Pinpoint the cell where the given text exists, returning its (X, Y) midpoint coordinate. 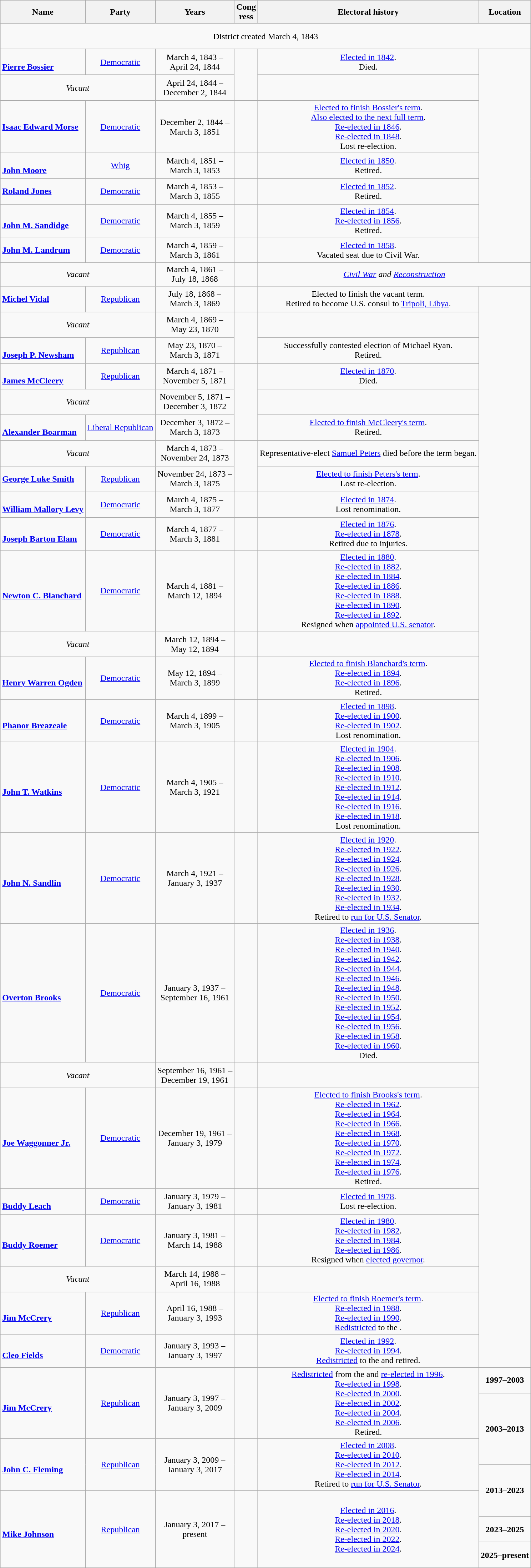
May 12, 1894 –March 3, 1899 (195, 678)
January 3, 2017 –present (195, 1529)
March 4, 1905 –March 3, 1921 (195, 787)
District created March 4, 1843 (265, 36)
Elected in 1876.Re-elected in 1878.Retired due to injuries. (368, 534)
Elected in 1842.Died. (368, 62)
2025–present (505, 1555)
March 4, 1877 –March 3, 1881 (195, 534)
Successfully contested election of Michael Ryan.Retired. (368, 350)
March 4, 1899 –March 3, 1905 (195, 720)
Elected in 1870.Died. (368, 376)
Joseph P. Newsham (43, 350)
Overton Brooks (43, 992)
Elected to finish Peters's term.Lost re-election. (368, 479)
Elected in 1978.Lost re-election. (368, 1201)
December 3, 1872 –March 3, 1873 (195, 427)
Isaac Edward Morse (43, 127)
Elected in 2008.Re-elected in 2010.Re-elected in 2012.Re-elected in 2014.Retired to run for U.S. Senator. (368, 1465)
Elected in 1898.Re-elected in 1900.Re-elected in 1902.Lost renomination. (368, 720)
Cleo Fields (43, 1351)
Congress (246, 12)
March 4, 1851 –March 3, 1853 (195, 166)
Liberal Republican (120, 427)
March 12, 1894 –May 12, 1894 (195, 644)
2013–2023 (505, 1491)
Civil War and Reconstruction (394, 274)
John Moore (43, 166)
January 3, 1981 –March 14, 1988 (195, 1240)
January 3, 1937 –September 16, 1961 (195, 992)
Elected in 1850.Retired. (368, 166)
Elected in 1992.Re-elected in 1994.Redistricted to the and retired. (368, 1351)
Michel Vidal (43, 299)
Joseph Barton Elam (43, 534)
James McCleery (43, 376)
March 4, 1843 –April 24, 1844 (195, 62)
Elected in 1858.Vacated seat due to Civil War. (368, 250)
Elected to finish Bossier's term.Also elected to the next full term.Re-elected in 1846.Re-elected in 1848.Lost re-election. (368, 127)
2023–2025 (505, 1529)
March 4, 1871 –November 5, 1871 (195, 376)
Redistricted from the and re-elected in 1996.Re-elected in 1998.Re-elected in 2000.Re-elected in 2002.Re-elected in 2004.Re-elected in 2006.Retired. (368, 1403)
Elected to finish the vacant term.Retired to become U.S. consul to Tripoli, Libya. (368, 299)
Party (120, 12)
Alexander Boarman (43, 427)
Name (43, 12)
December 2, 1844 –March 3, 1851 (195, 127)
November 24, 1873 –March 3, 1875 (195, 479)
April 16, 1988 –January 3, 1993 (195, 1313)
April 24, 1844 –December 2, 1844 (195, 88)
Buddy Leach (43, 1201)
Elected to finish Blanchard's term.Re-elected in 1894.Re-elected in 1896.Retired. (368, 678)
January 3, 1979 –January 3, 1981 (195, 1201)
Mike Johnson (43, 1529)
December 19, 1961 –January 3, 1979 (195, 1138)
George Luke Smith (43, 479)
March 14, 1988 –April 16, 1988 (195, 1279)
Phanor Breazeale (43, 720)
September 16, 1961 –December 19, 1961 (195, 1075)
Elected in 2016.Re-elected in 2018.Re-elected in 2020.Re-elected in 2022.Re-elected in 2024. (368, 1529)
May 23, 1870 –March 3, 1871 (195, 350)
July 18, 1868 –March 3, 1869 (195, 299)
John T. Watkins (43, 787)
1997–2003 (505, 1380)
March 4, 1855 –March 3, 1859 (195, 221)
Location (505, 12)
March 4, 1875 –March 3, 1877 (195, 504)
2003–2013 (505, 1429)
Buddy Roemer (43, 1240)
March 4, 1859 –March 3, 1861 (195, 250)
Pierre Bossier (43, 62)
Years (195, 12)
March 4, 1873 –November 24, 1873 (195, 453)
November 5, 1871 –December 3, 1872 (195, 402)
January 3, 1997 –January 3, 2009 (195, 1403)
Joe Waggonner Jr. (43, 1138)
March 4, 1921 –January 3, 1937 (195, 878)
Elected in 1854.Re-elected in 1856.Retired. (368, 221)
John M. Landrum (43, 250)
Elected in 1852.Retired. (368, 191)
March 4, 1861 –July 18, 1868 (195, 274)
John M. Sandidge (43, 221)
January 3, 2009 –January 3, 2017 (195, 1465)
March 4, 1869 –May 23, 1870 (195, 325)
Elected to finish McCleery's term.Retired. (368, 427)
Representative-elect Samuel Peters died before the term began. (368, 453)
Elected in 1980.Re-elected in 1982.Re-elected in 1984.Re-elected in 1986.Resigned when elected governor. (368, 1240)
Elected in 1874.Lost renomination. (368, 504)
John C. Fleming (43, 1465)
Elected to finish Roemer's term.Re-elected in 1988.Re-elected in 1990.Redistricted to the . (368, 1313)
John N. Sandlin (43, 878)
Whig (120, 166)
Henry Warren Ogden (43, 678)
January 3, 1993 –January 3, 1997 (195, 1351)
Electoral history (368, 12)
Newton C. Blanchard (43, 590)
Roland Jones (43, 191)
William Mallory Levy (43, 504)
March 4, 1881 –March 12, 1894 (195, 590)
March 4, 1853 –March 3, 1855 (195, 191)
